Return (X, Y) of the center of cell containing provided text 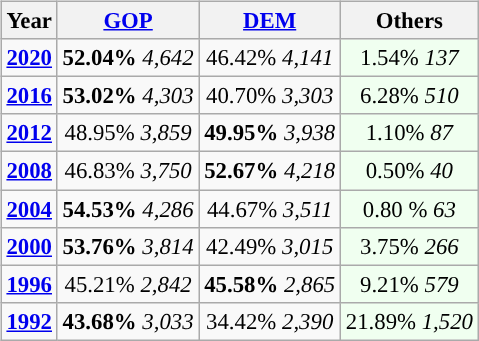
Year (29, 21)
2008 (29, 171)
42.49% 3,015 (270, 246)
43.68% 3,033 (128, 321)
1.10% 87 (409, 133)
9.21% 579 (409, 284)
53.02% 4,303 (128, 96)
DEM (270, 21)
52.04% 4,642 (128, 58)
54.53% 4,286 (128, 209)
53.76% 3,814 (128, 246)
1996 (29, 284)
Others (409, 21)
49.95% 3,938 (270, 133)
2004 (29, 209)
45.58% 2,865 (270, 284)
46.83% 3,750 (128, 171)
GOP (128, 21)
2020 (29, 58)
0.80 % 63 (409, 209)
34.42% 2,390 (270, 321)
2000 (29, 246)
3.75% 266 (409, 246)
52.67% 4,218 (270, 171)
6.28% 510 (409, 96)
48.95% 3,859 (128, 133)
44.67% 3,511 (270, 209)
1.54% 137 (409, 58)
46.42% 4,141 (270, 58)
2012 (29, 133)
45.21% 2,842 (128, 284)
0.50% 40 (409, 171)
1992 (29, 321)
40.70% 3,303 (270, 96)
2016 (29, 96)
21.89% 1,520 (409, 321)
